Output the (X, Y) coordinate of the center of the cell containing the given text.  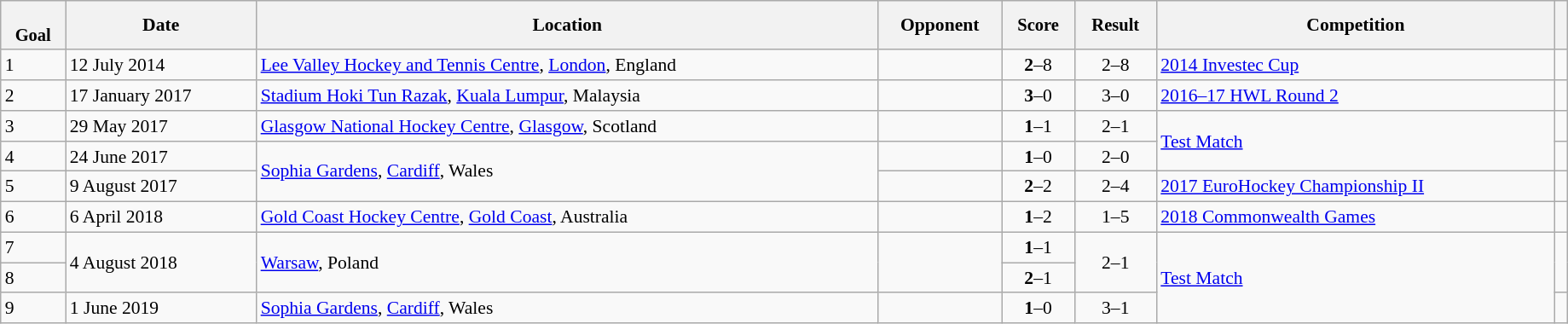
3–1 (1115, 309)
Warsaw, Poland (568, 263)
Score (1039, 26)
9 (33, 309)
24 June 2017 (161, 157)
Result (1115, 26)
4 (33, 157)
1–2 (1039, 217)
29 May 2017 (161, 126)
Glasgow National Hockey Centre, Glasgow, Scotland (568, 126)
2017 EuroHockey Championship II (1356, 187)
Opponent (940, 26)
Date (161, 26)
1 (33, 66)
2018 Commonwealth Games (1356, 217)
Competition (1356, 26)
8 (33, 278)
2 (33, 95)
Goal (33, 26)
6 (33, 217)
2016–17 HWL Round 2 (1356, 95)
5 (33, 187)
12 July 2014 (161, 66)
2–2 (1039, 187)
Gold Coast Hockey Centre, Gold Coast, Australia (568, 217)
Lee Valley Hockey and Tennis Centre, London, England (568, 66)
1 June 2019 (161, 309)
9 August 2017 (161, 187)
2–4 (1115, 187)
3 (33, 126)
Stadium Hoki Tun Razak, Kuala Lumpur, Malaysia (568, 95)
4 August 2018 (161, 263)
Location (568, 26)
2–0 (1115, 157)
1–5 (1115, 217)
2014 Investec Cup (1356, 66)
7 (33, 248)
6 April 2018 (161, 217)
17 January 2017 (161, 95)
